Scan for the cell matching the given text and deliver its [x, y] coordinate at center. 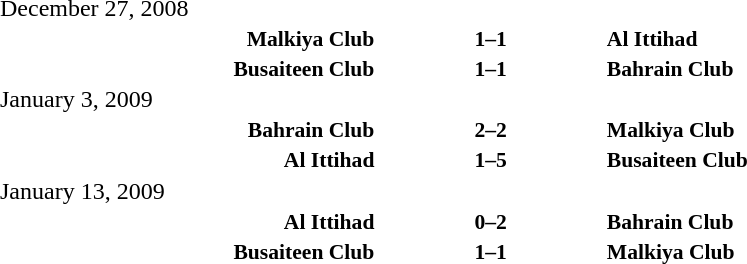
0–2 [490, 222]
2–2 [490, 130]
1–5 [490, 160]
